Detect which cell encompasses the target text, then output its [x, y] center coordinate. 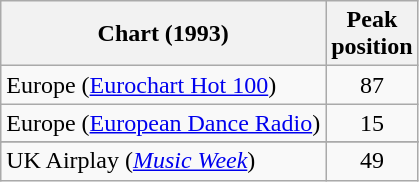
Europe (European Dance Radio) [164, 123]
Peakposition [372, 34]
UK Airplay (Music Week) [164, 161]
Chart (1993) [164, 34]
87 [372, 85]
Europe (Eurochart Hot 100) [164, 85]
15 [372, 123]
49 [372, 161]
